Determine the [x, y] coordinate at the center of the cell enclosing the given text.  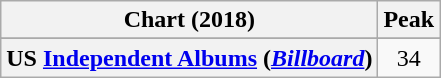
Peak [409, 20]
34 [409, 58]
Chart (2018) [190, 20]
US Independent Albums (Billboard) [190, 58]
